Output the [x, y] coordinate of the center of the cell containing the given text.  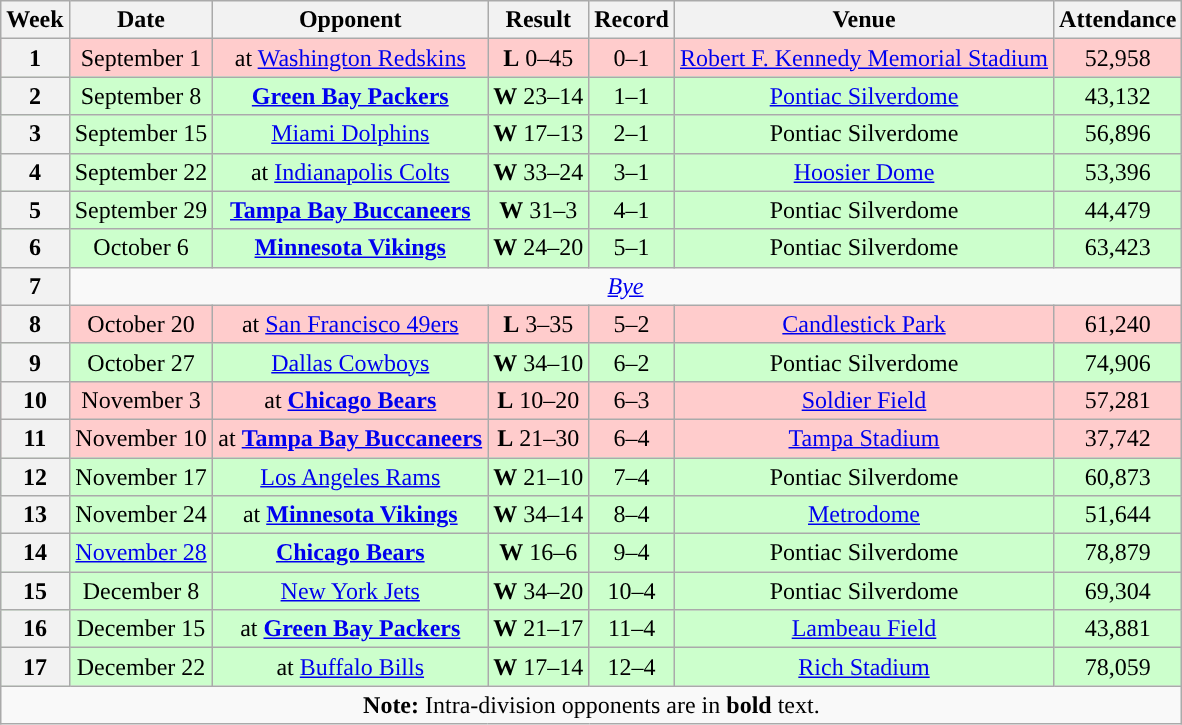
17 [35, 667]
Date [141, 20]
1–1 [632, 96]
6–4 [632, 438]
9–4 [632, 553]
63,423 [1118, 248]
Tampa Bay Buccaneers [350, 210]
10–4 [632, 591]
74,906 [1118, 362]
78,879 [1118, 553]
W 21–17 [538, 629]
December 8 [141, 591]
5–1 [632, 248]
69,304 [1118, 591]
W 31–3 [538, 210]
November 10 [141, 438]
6–3 [632, 400]
September 22 [141, 172]
7–4 [632, 477]
at Green Bay Packers [350, 629]
43,132 [1118, 96]
Miami Dolphins [350, 134]
2 [35, 96]
53,396 [1118, 172]
L 21–30 [538, 438]
4–1 [632, 210]
W 24–20 [538, 248]
7 [35, 286]
Minnesota Vikings [350, 248]
W 21–10 [538, 477]
3–1 [632, 172]
November 17 [141, 477]
8–4 [632, 515]
W 17–14 [538, 667]
at Tampa Bay Buccaneers [350, 438]
11–4 [632, 629]
9 [35, 362]
W 34–20 [538, 591]
at Minnesota Vikings [350, 515]
56,896 [1118, 134]
September 15 [141, 134]
W 33–24 [538, 172]
December 22 [141, 667]
52,958 [1118, 58]
Robert F. Kennedy Memorial Stadium [864, 58]
14 [35, 553]
Lambeau Field [864, 629]
September 29 [141, 210]
October 20 [141, 324]
W 16–6 [538, 553]
13 [35, 515]
November 24 [141, 515]
Metrodome [864, 515]
at Chicago Bears [350, 400]
12–4 [632, 667]
11 [35, 438]
Los Angeles Rams [350, 477]
at Washington Redskins [350, 58]
Candlestick Park [864, 324]
Hoosier Dome [864, 172]
Chicago Bears [350, 553]
L 0–45 [538, 58]
at San Francisco 49ers [350, 324]
Attendance [1118, 20]
44,479 [1118, 210]
W 34–14 [538, 515]
15 [35, 591]
W 17–13 [538, 134]
October 27 [141, 362]
57,281 [1118, 400]
Bye [626, 286]
2–1 [632, 134]
at Buffalo Bills [350, 667]
Opponent [350, 20]
Note: Intra-division opponents are in bold text. [592, 705]
6 [35, 248]
Rich Stadium [864, 667]
5 [35, 210]
Soldier Field [864, 400]
3 [35, 134]
16 [35, 629]
1 [35, 58]
51,644 [1118, 515]
Dallas Cowboys [350, 362]
at Indianapolis Colts [350, 172]
W 23–14 [538, 96]
Venue [864, 20]
6–2 [632, 362]
5–2 [632, 324]
December 15 [141, 629]
L 10–20 [538, 400]
September 8 [141, 96]
W 34–10 [538, 362]
New York Jets [350, 591]
September 1 [141, 58]
4 [35, 172]
Week [35, 20]
Record [632, 20]
November 28 [141, 553]
43,881 [1118, 629]
12 [35, 477]
61,240 [1118, 324]
Green Bay Packers [350, 96]
60,873 [1118, 477]
Result [538, 20]
Tampa Stadium [864, 438]
10 [35, 400]
37,742 [1118, 438]
8 [35, 324]
October 6 [141, 248]
November 3 [141, 400]
78,059 [1118, 667]
0–1 [632, 58]
L 3–35 [538, 324]
